Detect which cell encompasses the target text, then output its (x, y) center coordinate. 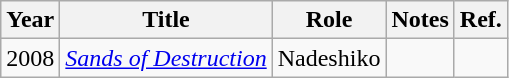
2008 (30, 58)
Title (166, 20)
Role (329, 20)
Ref. (480, 20)
Nadeshiko (329, 58)
Sands of Destruction (166, 58)
Year (30, 20)
Notes (420, 20)
